Return the [x, y] coordinate for the center point of the cell that contains the specified text.  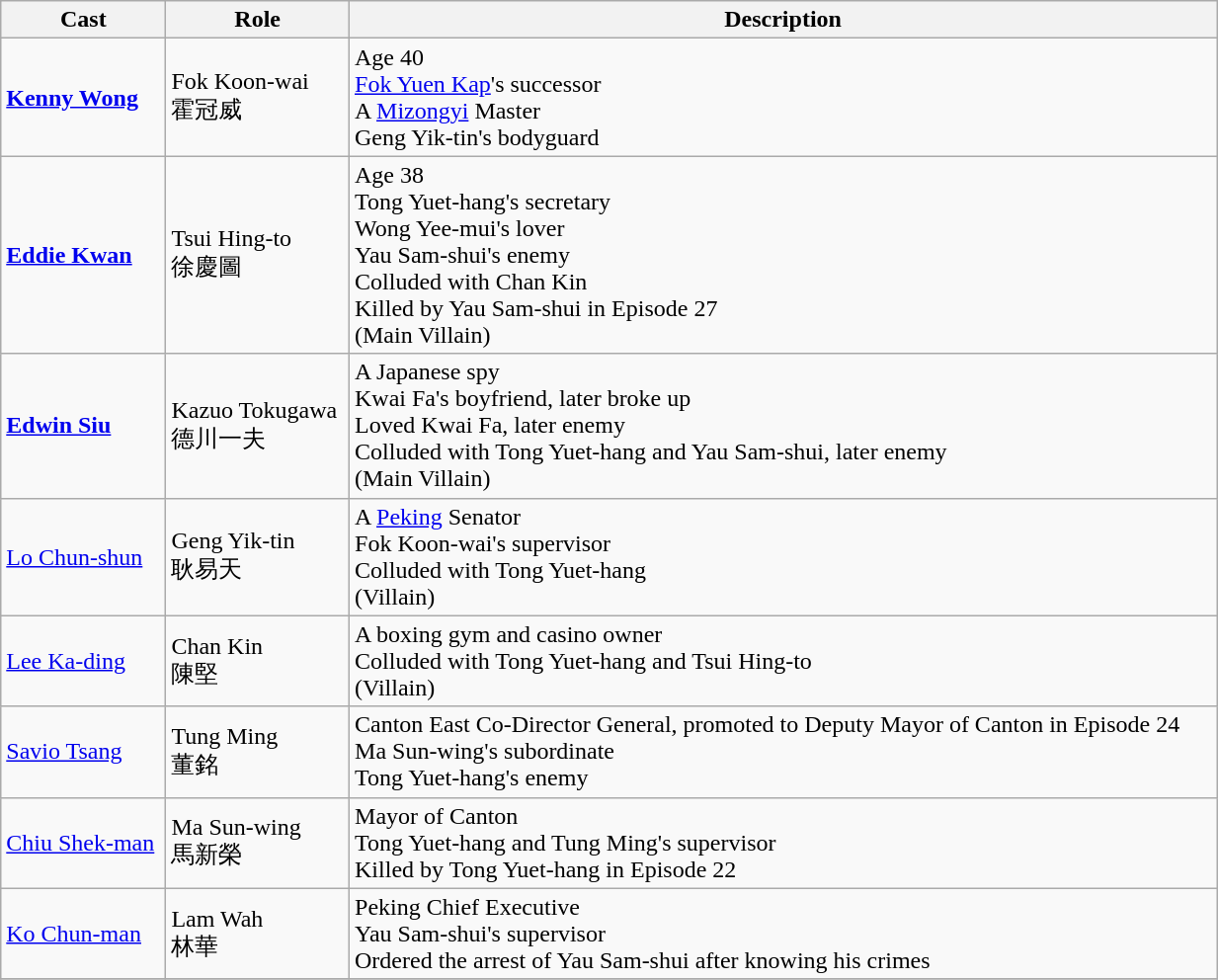
Lam Wah林華 [258, 934]
Ma Sun-wing馬新榮 [258, 843]
Age 40Fok Yuen Kap's successorA Mizongyi MasterGeng Yik-tin's bodyguard [783, 97]
Mayor of CantonTong Yuet-hang and Tung Ming's supervisorKilled by Tong Yuet-hang in Episode 22 [783, 843]
Lo Chun-shun [83, 557]
Chan Kin陳堅 [258, 661]
A boxing gym and casino ownerColluded with Tong Yuet-hang and Tsui Hing-to(Villain) [783, 661]
Canton East Co-Director General, promoted to Deputy Mayor of Canton in Episode 24Ma Sun-wing's subordinateTong Yuet-hang's enemy [783, 752]
Kazuo Tokugawa德川一夫 [258, 426]
Cast [83, 20]
Geng Yik-tin耿易天 [258, 557]
Chiu Shek-man [83, 843]
Role [258, 20]
Ko Chun-man [83, 934]
Fok Koon-wai霍冠威 [258, 97]
Kenny Wong [83, 97]
Description [783, 20]
Peking Chief ExecutiveYau Sam-shui's supervisorOrdered the arrest of Yau Sam-shui after knowing his crimes [783, 934]
Age 38Tong Yuet-hang's secretaryWong Yee-mui's loverYau Sam-shui's enemyColluded with Chan KinKilled by Yau Sam-shui in Episode 27(Main Villain) [783, 255]
Savio Tsang [83, 752]
Lee Ka-ding [83, 661]
Tung Ming董銘 [258, 752]
A Japanese spyKwai Fa's boyfriend, later broke upLoved Kwai Fa, later enemyColluded with Tong Yuet-hang and Yau Sam-shui, later enemy (Main Villain) [783, 426]
Tsui Hing-to徐慶圖 [258, 255]
A Peking SenatorFok Koon-wai's supervisorColluded with Tong Yuet-hang(Villain) [783, 557]
Eddie Kwan [83, 255]
Edwin Siu [83, 426]
